Pinpoint the cell where the given text exists, returning its [X, Y] midpoint coordinate. 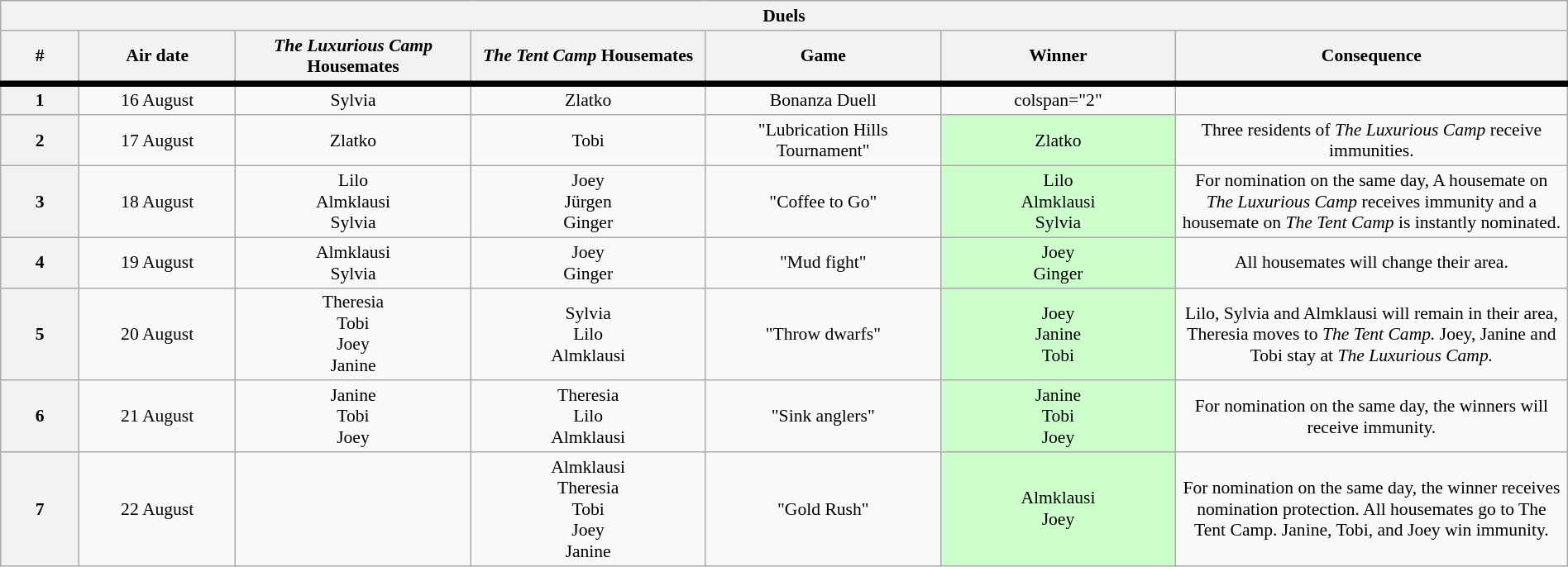
AlmklausiJoey [1058, 509]
SylviaLiloAlmklausi [588, 334]
For nomination on the same day, the winners will receive immunity. [1372, 417]
19 August [157, 263]
The Luxurious Camp Housemates [353, 57]
Tobi [588, 141]
Air date [157, 57]
AlmklausiSylvia [353, 263]
Three residents of The Luxurious Camp receive immunities. [1372, 141]
TheresiaLiloAlmklausi [588, 417]
"Throw dwarfs" [823, 334]
17 August [157, 141]
Consequence [1372, 57]
3 [40, 202]
Duels [784, 16]
For nomination on the same day, the winner receives nomination protection. All housemates go to The Tent Camp. Janine, Tobi, and Joey win immunity. [1372, 509]
5 [40, 334]
"Mud fight" [823, 263]
The Tent Camp Housemates [588, 57]
JoeyJanineTobi [1058, 334]
1 [40, 99]
"Gold Rush" [823, 509]
Game [823, 57]
For nomination on the same day, A housemate on The Luxurious Camp receives immunity and a housemate on The Tent Camp is instantly nominated. [1372, 202]
"Sink anglers" [823, 417]
"Coffee to Go" [823, 202]
AlmklausiTheresiaTobiJoeyJanine [588, 509]
"Lubrication Hills Tournament" [823, 141]
6 [40, 417]
22 August [157, 509]
Winner [1058, 57]
Lilo, Sylvia and Almklausi will remain in their area, Theresia moves to The Tent Camp. Joey, Janine and Tobi stay at The Luxurious Camp. [1372, 334]
Sylvia [353, 99]
JoeyJürgenGinger [588, 202]
Bonanza Duell [823, 99]
TheresiaTobiJoeyJanine [353, 334]
18 August [157, 202]
21 August [157, 417]
2 [40, 141]
16 August [157, 99]
# [40, 57]
7 [40, 509]
colspan="2" [1058, 99]
All housemates will change their area. [1372, 263]
20 August [157, 334]
4 [40, 263]
